Identify which cell holds the provided text, then report its (x, y) central coordinate. 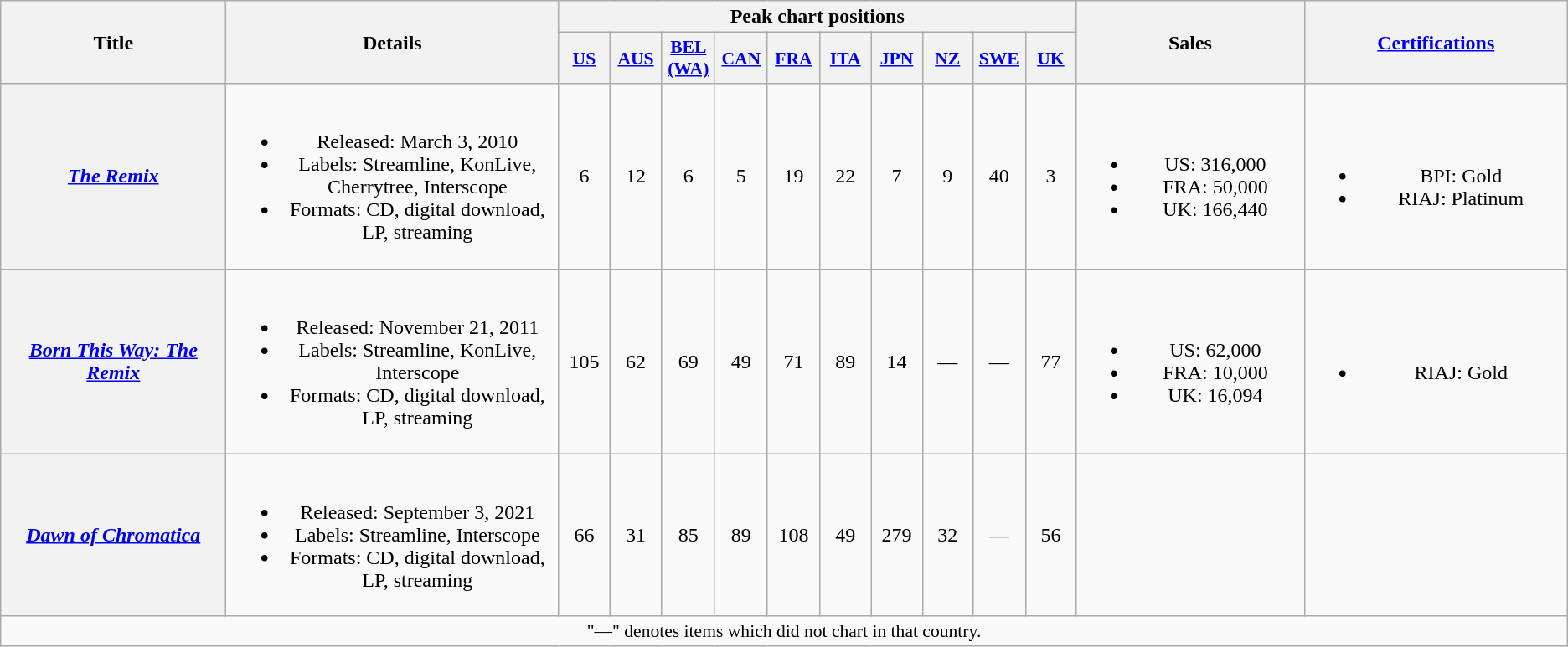
Sales (1191, 42)
31 (636, 535)
32 (947, 535)
UK (1050, 59)
14 (897, 362)
62 (636, 362)
Peak chart positions (818, 17)
Details (392, 42)
12 (636, 176)
AUS (636, 59)
JPN (897, 59)
279 (897, 535)
Certifications (1436, 42)
Released: March 3, 2010Labels: Streamline, KonLive, Cherrytree, InterscopeFormats: CD, digital download, LP, streaming (392, 176)
108 (793, 535)
5 (740, 176)
9 (947, 176)
US: 62,000FRA: 10,000UK: 16,094 (1191, 362)
66 (585, 535)
RIAJ: Gold (1436, 362)
The Remix (114, 176)
BPI: GoldRIAJ: Platinum (1436, 176)
69 (689, 362)
3 (1050, 176)
Released: September 3, 2021Labels: Streamline, InterscopeFormats: CD, digital download, LP, streaming (392, 535)
Released: November 21, 2011Labels: Streamline, KonLive, InterscopeFormats: CD, digital download, LP, streaming (392, 362)
22 (846, 176)
7 (897, 176)
US: 316,000FRA: 50,000UK: 166,440 (1191, 176)
Born This Way: The Remix (114, 362)
FRA (793, 59)
ITA (846, 59)
40 (998, 176)
71 (793, 362)
Title (114, 42)
85 (689, 535)
Dawn of Chromatica (114, 535)
CAN (740, 59)
US (585, 59)
19 (793, 176)
BEL(WA) (689, 59)
105 (585, 362)
56 (1050, 535)
77 (1050, 362)
SWE (998, 59)
NZ (947, 59)
"—" denotes items which did not chart in that country. (784, 631)
